Detect which cell encompasses the target text, then output its [x, y] center coordinate. 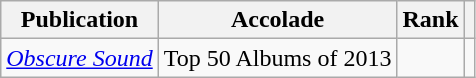
Accolade [278, 20]
Rank [430, 20]
Top 50 Albums of 2013 [278, 58]
Obscure Sound [80, 58]
Publication [80, 20]
